Search for the cell housing the specified text and yield its [x, y] center coordinate. 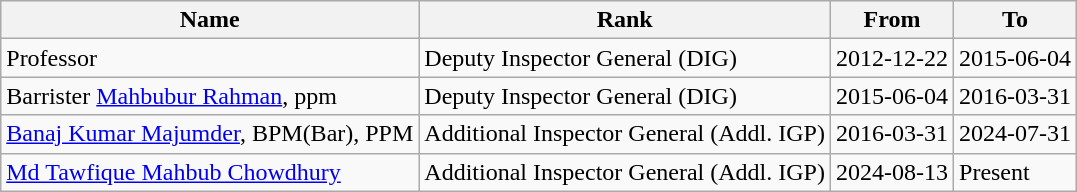
2024-07-31 [1016, 134]
2012-12-22 [892, 58]
Rank [625, 20]
Professor [210, 58]
Md Tawfique Mahbub Chowdhury [210, 172]
To [1016, 20]
Banaj Kumar Majumder, BPM(Bar), PPM [210, 134]
2024-08-13 [892, 172]
Present [1016, 172]
From [892, 20]
Barrister Mahbubur Rahman, ppm [210, 96]
Name [210, 20]
